From the cell containing the given text, extract its center point as (X, Y) coordinate. 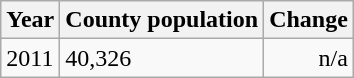
County population (162, 20)
Year (30, 20)
40,326 (162, 58)
n/a (309, 58)
Change (309, 20)
2011 (30, 58)
